Return (x, y) of the center of cell containing provided text 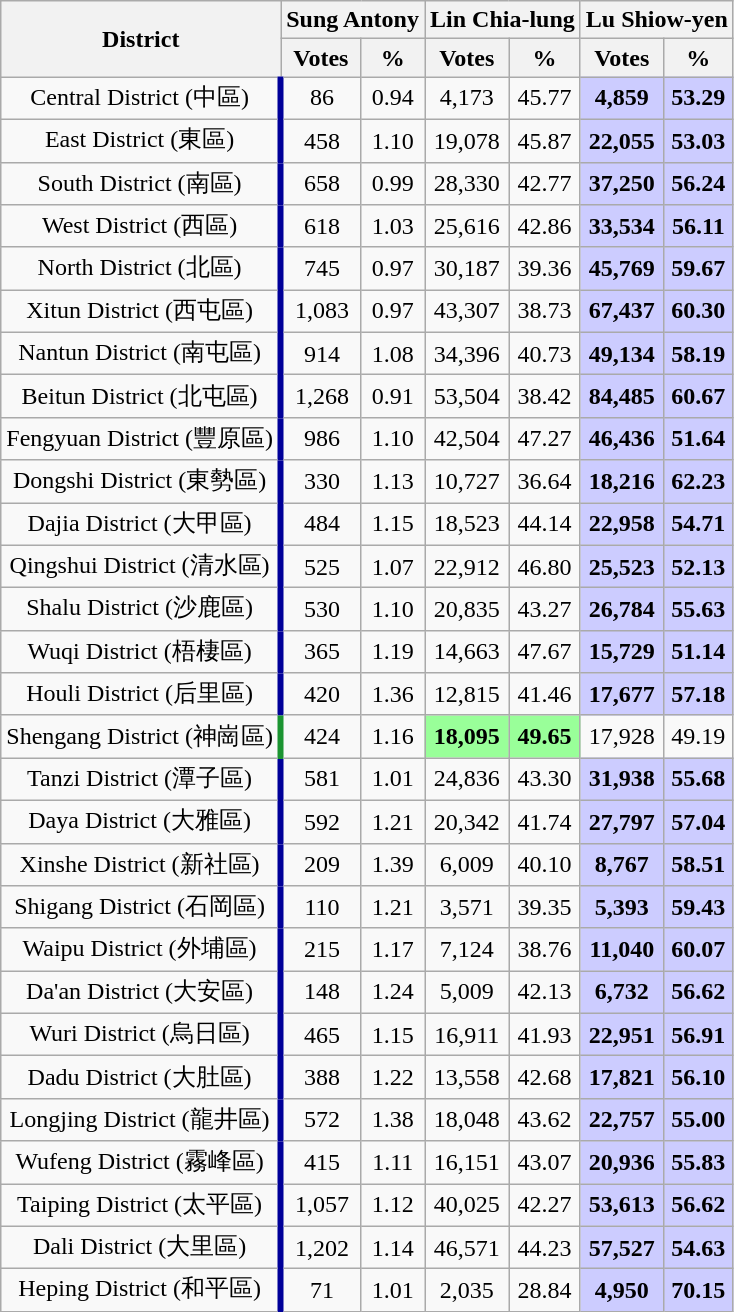
7,124 (466, 950)
484 (321, 524)
4,950 (622, 1290)
4,859 (622, 98)
36.64 (544, 482)
Heping District (和平區) (141, 1290)
1.36 (392, 694)
17,821 (622, 1078)
1.12 (392, 1206)
22,912 (466, 566)
40.73 (544, 354)
914 (321, 354)
17,677 (622, 694)
53.03 (698, 140)
70.15 (698, 1290)
424 (321, 736)
1.11 (392, 1162)
20,835 (466, 610)
84,485 (622, 396)
49.19 (698, 736)
458 (321, 140)
East District (東區) (141, 140)
1,057 (321, 1206)
42.27 (544, 1206)
34,396 (466, 354)
13,558 (466, 1078)
11,040 (622, 950)
28,330 (466, 184)
Taiping District (太平區) (141, 1206)
33,534 (622, 226)
Lu Shiow-yen (656, 20)
0.91 (392, 396)
46.80 (544, 566)
25,523 (622, 566)
55.00 (698, 1120)
8,767 (622, 864)
209 (321, 864)
Dongshi District (東勢區) (141, 482)
46,436 (622, 438)
67,437 (622, 312)
42.68 (544, 1078)
53,613 (622, 1206)
43.30 (544, 780)
District (141, 39)
59.43 (698, 908)
40,025 (466, 1206)
18,095 (466, 736)
53,504 (466, 396)
46,571 (466, 1248)
Sung Antony (353, 20)
3,571 (466, 908)
Nantun District (南屯區) (141, 354)
1.39 (392, 864)
56.24 (698, 184)
1.14 (392, 1248)
45.87 (544, 140)
54.71 (698, 524)
56.11 (698, 226)
52.13 (698, 566)
Dadu District (大肚區) (141, 1078)
43.62 (544, 1120)
19,078 (466, 140)
Shigang District (石岡區) (141, 908)
57.18 (698, 694)
42.13 (544, 992)
530 (321, 610)
58.19 (698, 354)
2,035 (466, 1290)
39.36 (544, 268)
55.68 (698, 780)
20,342 (466, 822)
42.86 (544, 226)
44.14 (544, 524)
1.19 (392, 652)
55.63 (698, 610)
5,009 (466, 992)
55.83 (698, 1162)
57,527 (622, 1248)
86 (321, 98)
465 (321, 1034)
Beitun District (北屯區) (141, 396)
4,173 (466, 98)
Longjing District (龍井區) (141, 1120)
43.27 (544, 610)
22,951 (622, 1034)
10,727 (466, 482)
1,083 (321, 312)
Wuqi District (梧棲區) (141, 652)
25,616 (466, 226)
Shengang District (神崗區) (141, 736)
62.23 (698, 482)
215 (321, 950)
Dajia District (大甲區) (141, 524)
1.38 (392, 1120)
47.27 (544, 438)
658 (321, 184)
365 (321, 652)
330 (321, 482)
17,928 (622, 736)
1.03 (392, 226)
Dali District (大里區) (141, 1248)
1.13 (392, 482)
51.64 (698, 438)
Da'an District (大安區) (141, 992)
0.99 (392, 184)
745 (321, 268)
42.77 (544, 184)
18,523 (466, 524)
618 (321, 226)
Waipu District (外埔區) (141, 950)
43.07 (544, 1162)
56.10 (698, 1078)
22,757 (622, 1120)
38.42 (544, 396)
18,048 (466, 1120)
31,938 (622, 780)
Xinshe District (新社區) (141, 864)
49.65 (544, 736)
North District (北區) (141, 268)
39.35 (544, 908)
12,815 (466, 694)
986 (321, 438)
1.16 (392, 736)
38.76 (544, 950)
18,216 (622, 482)
27,797 (622, 822)
41.74 (544, 822)
Qingshui District (清水區) (141, 566)
42,504 (466, 438)
58.51 (698, 864)
22,055 (622, 140)
Daya District (大雅區) (141, 822)
45.77 (544, 98)
40.10 (544, 864)
45,769 (622, 268)
148 (321, 992)
26,784 (622, 610)
420 (321, 694)
1.22 (392, 1078)
Lin Chia-lung (502, 20)
Central District (中區) (141, 98)
71 (321, 1290)
37,250 (622, 184)
43,307 (466, 312)
15,729 (622, 652)
53.29 (698, 98)
388 (321, 1078)
51.14 (698, 652)
24,836 (466, 780)
415 (321, 1162)
41.46 (544, 694)
South District (南區) (141, 184)
Fengyuan District (豐原區) (141, 438)
54.63 (698, 1248)
60.67 (698, 396)
Houli District (后里區) (141, 694)
110 (321, 908)
16,911 (466, 1034)
572 (321, 1120)
Wufeng District (霧峰區) (141, 1162)
0.94 (392, 98)
49,134 (622, 354)
57.04 (698, 822)
20,936 (622, 1162)
6,009 (466, 864)
16,151 (466, 1162)
525 (321, 566)
1.08 (392, 354)
1,268 (321, 396)
581 (321, 780)
Tanzi District (潭子區) (141, 780)
59.67 (698, 268)
22,958 (622, 524)
Shalu District (沙鹿區) (141, 610)
West District (西區) (141, 226)
28.84 (544, 1290)
592 (321, 822)
6,732 (622, 992)
38.73 (544, 312)
56.91 (698, 1034)
60.07 (698, 950)
1.07 (392, 566)
Xitun District (西屯區) (141, 312)
47.67 (544, 652)
Wuri District (烏日區) (141, 1034)
30,187 (466, 268)
5,393 (622, 908)
60.30 (698, 312)
1,202 (321, 1248)
1.24 (392, 992)
1.17 (392, 950)
44.23 (544, 1248)
14,663 (466, 652)
41.93 (544, 1034)
